For the text-containing cell, return its midpoint in [X, Y] coordinate format. 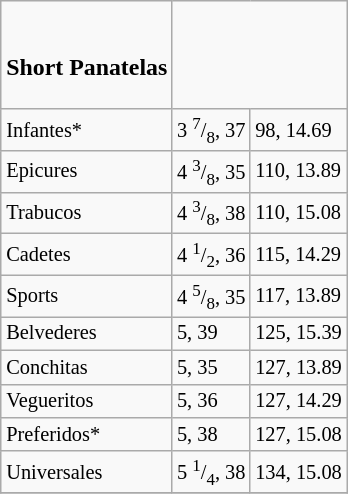
Short Panatelas [86, 54]
Infantes* [86, 130]
Universales [86, 472]
5, 38 [211, 434]
127, 15.08 [298, 434]
Belvederes [86, 333]
Epicures [86, 171]
4 3/8, 35 [211, 171]
125, 15.39 [298, 333]
Trabucos [86, 213]
5, 36 [211, 401]
3 7/8, 37 [211, 130]
5, 35 [211, 367]
4 3/8, 38 [211, 213]
127, 13.89 [298, 367]
5, 39 [211, 333]
127, 14.29 [298, 401]
117, 13.89 [298, 296]
4 5/8, 35 [211, 296]
98, 14.69 [298, 130]
115, 14.29 [298, 254]
Vegueritos [86, 401]
Preferidos* [86, 434]
Sports [86, 296]
Conchitas [86, 367]
110, 15.08 [298, 213]
134, 15.08 [298, 472]
5 1/4, 38 [211, 472]
Cadetes [86, 254]
110, 13.89 [298, 171]
4 1/2, 36 [211, 254]
